Scan for the cell matching the given text and deliver its (x, y) coordinate at center. 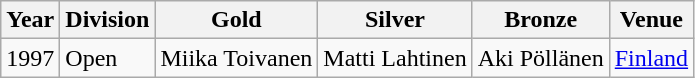
Matti Lahtinen (395, 58)
Gold (236, 20)
Year (30, 20)
1997 (30, 58)
Open (108, 58)
Silver (395, 20)
Bronze (540, 20)
Venue (651, 20)
Miika Toivanen (236, 58)
Finland (651, 58)
Division (108, 20)
Aki Pöllänen (540, 58)
